Capture the cell that displays the provided text and extract its [x, y] central coordinate. 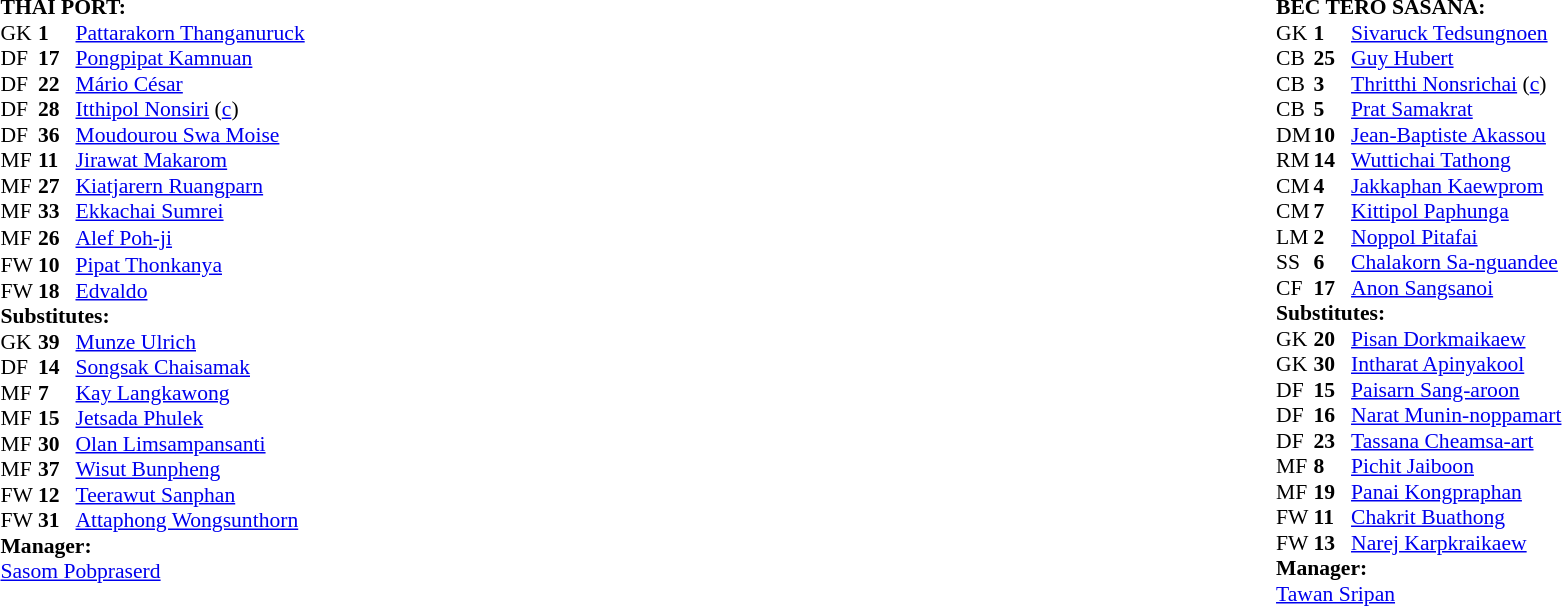
25 [1333, 59]
27 [57, 186]
Pattarakorn Thanganuruck [190, 33]
Kittipol Paphunga [1456, 211]
Jakkaphan Kaewprom [1456, 186]
36 [57, 135]
Kiatjarern Ruangparn [190, 186]
Sasom Pobpraserd [152, 571]
Panai Kongpraphan [1456, 492]
Anon Sangsanoi [1456, 288]
Narat Munin-noppamart [1456, 415]
LM [1295, 237]
16 [1333, 415]
2 [1333, 237]
Intharat Apinyakool [1456, 365]
Noppol Pitafai [1456, 237]
Munze Ulrich [190, 342]
26 [57, 238]
Edvaldo [190, 291]
Ekkachai Sumrei [190, 211]
Prat Samakrat [1456, 109]
13 [1333, 543]
Moudourou Swa Moise [190, 135]
33 [57, 211]
Alef Poh-ji [190, 238]
4 [1333, 186]
Jirawat Makarom [190, 161]
Attaphong Wongsunthorn [190, 521]
DM [1295, 135]
Pichit Jaiboon [1456, 467]
Jetsada Phulek [190, 419]
19 [1333, 492]
37 [57, 469]
Mário César [190, 84]
28 [57, 109]
12 [57, 495]
RM [1295, 161]
Wuttichai Tathong [1456, 161]
Pisan Dorkmaikaew [1456, 339]
Thritthi Nonsrichai (c) [1456, 84]
Pongpipat Kamnuan [190, 59]
Pipat Thonkanya [190, 265]
31 [57, 521]
20 [1333, 339]
SS [1295, 263]
8 [1333, 467]
Teerawut Sanphan [190, 495]
5 [1333, 109]
Tassana Cheamsa-art [1456, 441]
6 [1333, 263]
39 [57, 342]
3 [1333, 84]
Olan Limsampansanti [190, 444]
Itthipol Nonsiri (c) [190, 109]
Songsak Chaisamak [190, 367]
Jean-Baptiste Akassou [1456, 135]
Narej Karpkraikaew [1456, 543]
Kay Langkawong [190, 393]
CF [1295, 288]
Sivaruck Tedsungnoen [1456, 33]
Chalakorn Sa-nguandee [1456, 263]
Chakrit Buathong [1456, 517]
Wisut Bunpheng [190, 469]
23 [1333, 441]
Paisarn Sang-aroon [1456, 390]
Guy Hubert [1456, 59]
18 [57, 291]
22 [57, 84]
